Return the (X, Y) coordinate for the center point of the cell that contains the specified text.  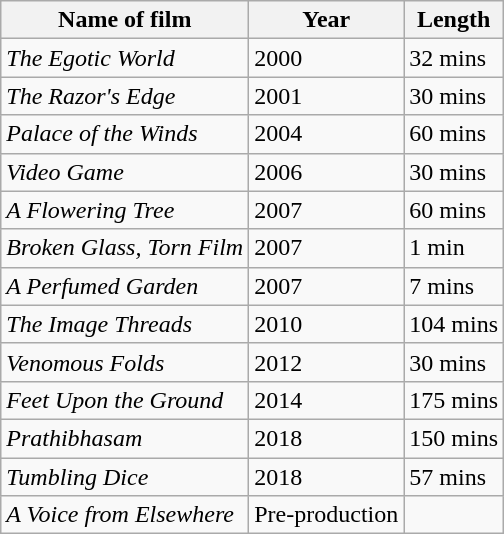
2004 (326, 134)
A Perfumed Garden (125, 286)
The Egotic World (125, 58)
150 mins (454, 438)
2014 (326, 400)
Video Game (125, 172)
Venomous Folds (125, 362)
175 mins (454, 400)
Name of film (125, 20)
Feet Upon the Ground (125, 400)
Length (454, 20)
104 mins (454, 324)
1 min (454, 248)
The Image Threads (125, 324)
Tumbling Dice (125, 477)
Year (326, 20)
7 mins (454, 286)
The Razor's Edge (125, 96)
57 mins (454, 477)
Prathibhasam (125, 438)
Pre-production (326, 515)
A Voice from Elsewhere (125, 515)
2000 (326, 58)
2010 (326, 324)
A Flowering Tree (125, 210)
2006 (326, 172)
Broken Glass, Torn Film (125, 248)
2001 (326, 96)
2012 (326, 362)
Palace of the Winds (125, 134)
32 mins (454, 58)
